Capture the cell that displays the provided text and extract its [X, Y] central coordinate. 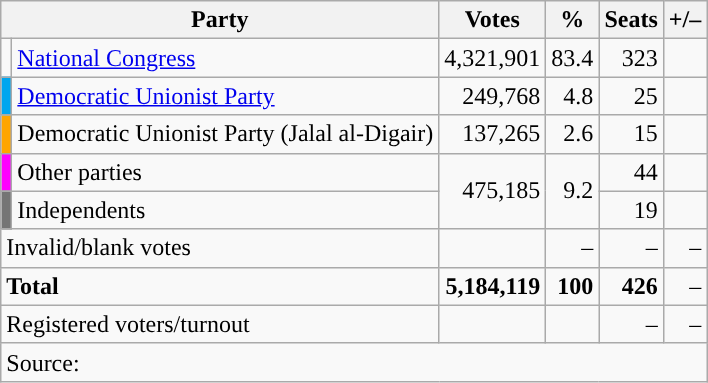
4.8 [572, 96]
Other parties [226, 172]
15 [631, 134]
Votes [492, 20]
% [572, 20]
323 [631, 58]
Democratic Unionist Party [226, 96]
Source: [354, 362]
Party [220, 20]
National Congress [226, 58]
5,184,119 [492, 286]
4,321,901 [492, 58]
+/– [684, 20]
2.6 [572, 134]
9.2 [572, 191]
137,265 [492, 134]
100 [572, 286]
Invalid/blank votes [220, 248]
475,185 [492, 191]
25 [631, 96]
19 [631, 210]
44 [631, 172]
426 [631, 286]
83.4 [572, 58]
249,768 [492, 96]
Independents [226, 210]
Registered voters/turnout [220, 324]
Democratic Unionist Party (Jalal al-Digair) [226, 134]
Seats [631, 20]
Total [220, 286]
